Pinpoint the cell where the given text exists, returning its (x, y) midpoint coordinate. 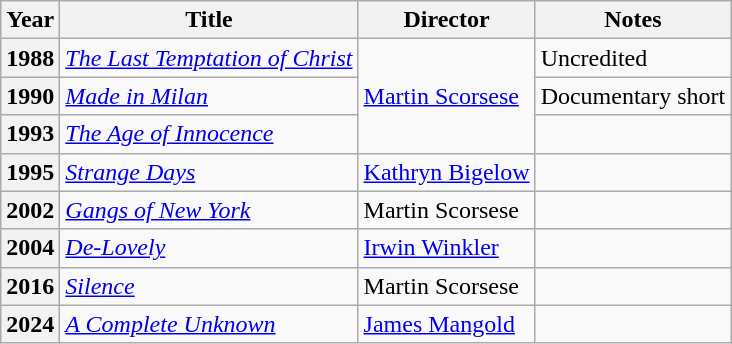
Uncredited (633, 58)
Irwin Winkler (446, 248)
Made in Milan (209, 96)
1990 (30, 96)
1988 (30, 58)
Gangs of New York (209, 210)
2002 (30, 210)
The Last Temptation of Christ (209, 58)
De-Lovely (209, 248)
James Mangold (446, 324)
Silence (209, 286)
Notes (633, 20)
2016 (30, 286)
Title (209, 20)
Documentary short (633, 96)
1995 (30, 172)
2024 (30, 324)
1993 (30, 134)
2004 (30, 248)
Director (446, 20)
Strange Days (209, 172)
A Complete Unknown (209, 324)
Kathryn Bigelow (446, 172)
Year (30, 20)
The Age of Innocence (209, 134)
